From the cell containing the given text, extract its center point as (x, y) coordinate. 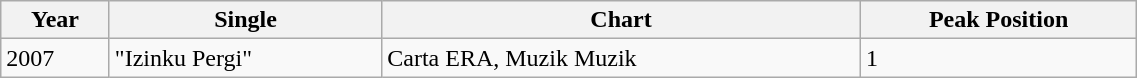
Year (56, 20)
"Izinku Pergi" (245, 58)
2007 (56, 58)
Chart (622, 20)
1 (998, 58)
Carta ERA, Muzik Muzik (622, 58)
Single (245, 20)
Peak Position (998, 20)
